Search for the cell housing the specified text and yield its (x, y) center coordinate. 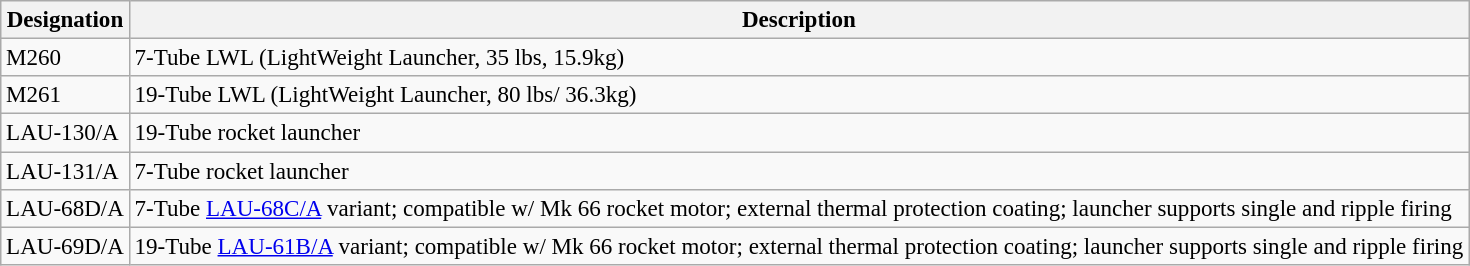
LAU-68D/A (65, 209)
LAU-130/A (65, 133)
M260 (65, 58)
7-Tube LAU-68C/A variant; compatible w/ Mk 66 rocket motor; external thermal protection coating; launcher supports single and ripple firing (798, 209)
LAU-131/A (65, 171)
19-Tube LWL (LightWeight Launcher, 80 lbs/ 36.3kg) (798, 95)
7-Tube LWL (LightWeight Launcher, 35 lbs, 15.9kg) (798, 58)
19-Tube rocket launcher (798, 133)
M261 (65, 95)
LAU-69D/A (65, 246)
7-Tube rocket launcher (798, 171)
Description (798, 20)
19-Tube LAU-61B/A variant; compatible w/ Mk 66 rocket motor; external thermal protection coating; launcher supports single and ripple firing (798, 246)
Designation (65, 20)
